For the text-containing cell, return its midpoint in [X, Y] coordinate format. 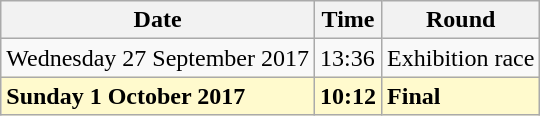
Date [158, 20]
Round [461, 20]
13:36 [348, 58]
Sunday 1 October 2017 [158, 96]
10:12 [348, 96]
Final [461, 96]
Wednesday 27 September 2017 [158, 58]
Time [348, 20]
Exhibition race [461, 58]
